Capture the cell that displays the provided text and extract its (x, y) central coordinate. 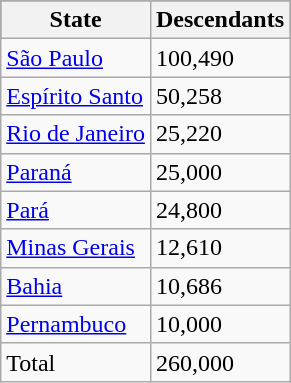
State (76, 20)
Descendants (220, 20)
24,800 (220, 210)
Total (76, 362)
São Paulo (76, 58)
Bahia (76, 286)
Espírito Santo (76, 96)
10,000 (220, 324)
12,610 (220, 248)
Pernambuco (76, 324)
25,000 (220, 172)
10,686 (220, 286)
260,000 (220, 362)
Pará (76, 210)
Minas Gerais (76, 248)
50,258 (220, 96)
Rio de Janeiro (76, 134)
100,490 (220, 58)
Paraná (76, 172)
25,220 (220, 134)
